Capture the cell that displays the provided text and extract its [x, y] central coordinate. 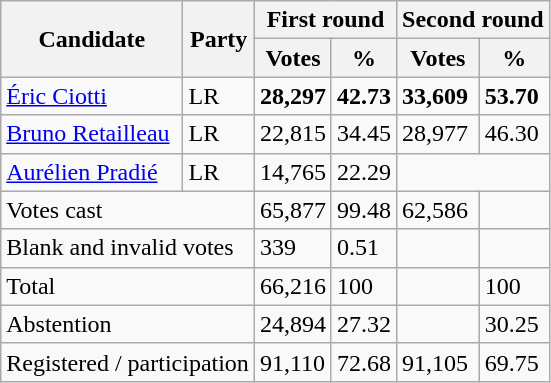
28,297 [292, 96]
Éric Ciotti [92, 96]
Party [218, 39]
Bruno Retailleau [92, 134]
28,977 [438, 134]
46.30 [514, 134]
24,894 [292, 324]
Votes cast [128, 210]
Second round [474, 20]
91,105 [438, 362]
0.51 [364, 248]
72.68 [364, 362]
22,815 [292, 134]
33,609 [438, 96]
65,877 [292, 210]
339 [292, 248]
42.73 [364, 96]
Candidate [92, 39]
69.75 [514, 362]
Registered / participation [128, 362]
91,110 [292, 362]
First round [325, 20]
14,765 [292, 172]
53.70 [514, 96]
34.45 [364, 134]
22.29 [364, 172]
Abstention [128, 324]
27.32 [364, 324]
62,586 [438, 210]
30.25 [514, 324]
Total [128, 286]
66,216 [292, 286]
Blank and invalid votes [128, 248]
Aurélien Pradié [92, 172]
99.48 [364, 210]
